Identify which cell holds the provided text, then report its (x, y) central coordinate. 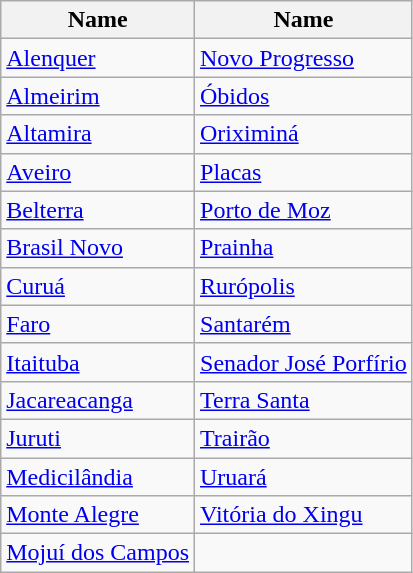
Belterra (98, 210)
Monte Alegre (98, 515)
Oriximiná (304, 134)
Juruti (98, 438)
Prainha (304, 248)
Santarém (304, 324)
Porto de Moz (304, 210)
Altamira (98, 134)
Trairão (304, 438)
Uruará (304, 477)
Óbidos (304, 96)
Mojuí dos Campos (98, 553)
Rurópolis (304, 286)
Almeirim (98, 96)
Senador José Porfírio (304, 362)
Itaituba (98, 362)
Curuá (98, 286)
Alenquer (98, 58)
Jacareacanga (98, 400)
Brasil Novo (98, 248)
Aveiro (98, 172)
Placas (304, 172)
Faro (98, 324)
Vitória do Xingu (304, 515)
Medicilândia (98, 477)
Terra Santa (304, 400)
Novo Progresso (304, 58)
